Pinpoint the cell where the given text exists, returning its (X, Y) midpoint coordinate. 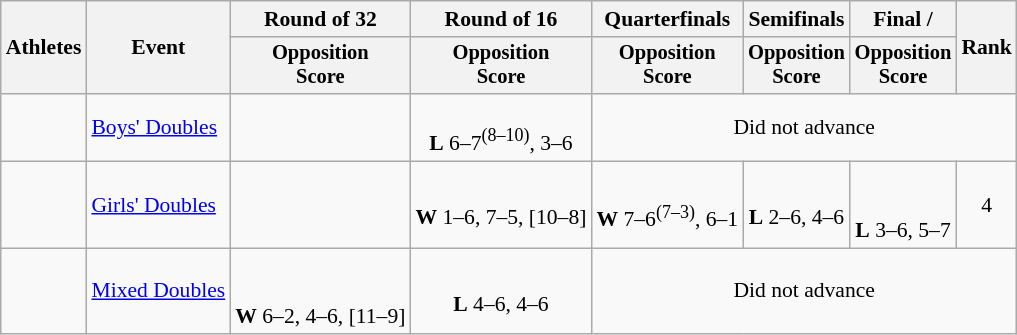
Rank (986, 48)
Boys' Doubles (158, 128)
Mixed Doubles (158, 292)
L 6–7(8–10), 3–6 (500, 128)
L 3–6, 5–7 (904, 204)
W 1–6, 7–5, [10–8] (500, 204)
Final / (904, 19)
4 (986, 204)
L 4–6, 4–6 (500, 292)
Round of 16 (500, 19)
Girls' Doubles (158, 204)
W 6–2, 4–6, [11–9] (320, 292)
L 2–6, 4–6 (796, 204)
Semifinals (796, 19)
Quarterfinals (667, 19)
Event (158, 48)
W 7–6(7–3), 6–1 (667, 204)
Round of 32 (320, 19)
Athletes (44, 48)
